From the cell containing the given text, extract its center point as (x, y) coordinate. 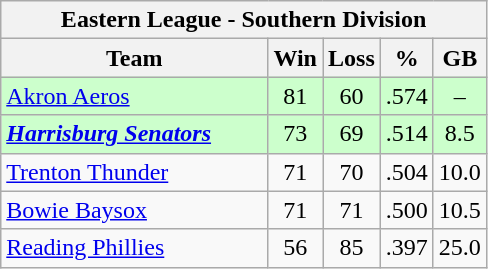
Akron Aeros (134, 96)
70 (351, 172)
.514 (406, 134)
.500 (406, 210)
% (406, 58)
.397 (406, 248)
81 (296, 96)
73 (296, 134)
Bowie Baysox (134, 210)
.504 (406, 172)
Eastern League - Southern Division (244, 20)
Loss (351, 58)
Team (134, 58)
GB (460, 58)
8.5 (460, 134)
10.0 (460, 172)
Reading Phillies (134, 248)
– (460, 96)
10.5 (460, 210)
69 (351, 134)
60 (351, 96)
Trenton Thunder (134, 172)
56 (296, 248)
.574 (406, 96)
85 (351, 248)
Harrisburg Senators (134, 134)
Win (296, 58)
25.0 (460, 248)
